Extract the [X, Y] coordinate from the center of the cell holding the provided text.  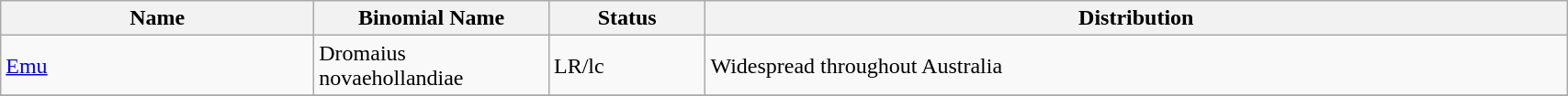
Dromaius novaehollandiae [432, 66]
Emu [158, 66]
Status [626, 18]
LR/lc [626, 66]
Binomial Name [432, 18]
Name [158, 18]
Distribution [1136, 18]
Widespread throughout Australia [1136, 66]
